Scan for the cell matching the given text and deliver its (X, Y) coordinate at center. 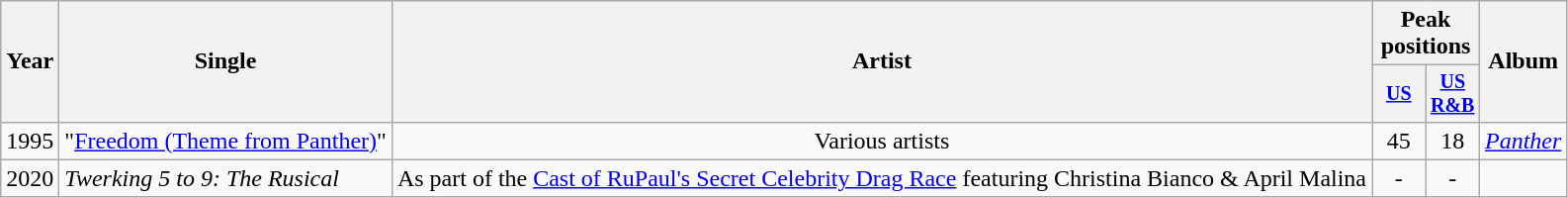
USR&B (1452, 93)
US (1399, 93)
Various artists (882, 141)
Peak positions (1426, 34)
As part of the Cast of RuPaul's Secret Celebrity Drag Race featuring Christina Bianco & April Malina (882, 178)
Artist (882, 61)
Single (225, 61)
1995 (30, 141)
45 (1399, 141)
"Freedom (Theme from Panther)" (225, 141)
Album (1523, 61)
Twerking 5 to 9: The Rusical (225, 178)
Panther (1523, 141)
2020 (30, 178)
18 (1452, 141)
Year (30, 61)
